Pinpoint the cell where the given text exists, returning its [X, Y] midpoint coordinate. 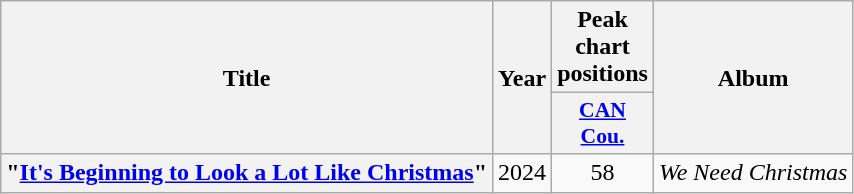
Year [522, 78]
Peak chart positions [603, 47]
58 [603, 173]
Album [753, 78]
2024 [522, 173]
"It's Beginning to Look a Lot Like Christmas" [247, 173]
CANCou. [603, 124]
We Need Christmas [753, 173]
Title [247, 78]
